Return (x, y) of the center of cell containing provided text 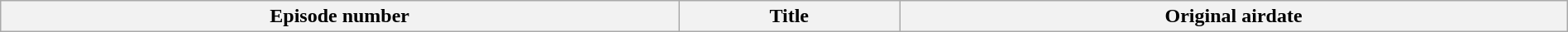
Original airdate (1234, 16)
Title (789, 16)
Episode number (340, 16)
